Extract the (x, y) coordinate from the center of the cell holding the provided text.  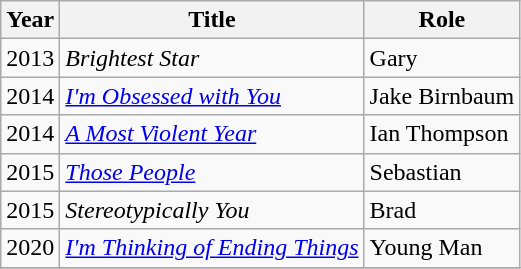
Year (30, 20)
Those People (212, 172)
Gary (442, 58)
Young Man (442, 248)
Jake Birnbaum (442, 96)
Ian Thompson (442, 134)
Brightest Star (212, 58)
Sebastian (442, 172)
Role (442, 20)
Brad (442, 210)
Title (212, 20)
A Most Violent Year (212, 134)
2020 (30, 248)
I'm Thinking of Ending Things (212, 248)
2013 (30, 58)
Stereotypically You (212, 210)
I'm Obsessed with You (212, 96)
